Detect which cell encompasses the target text, then output its [x, y] center coordinate. 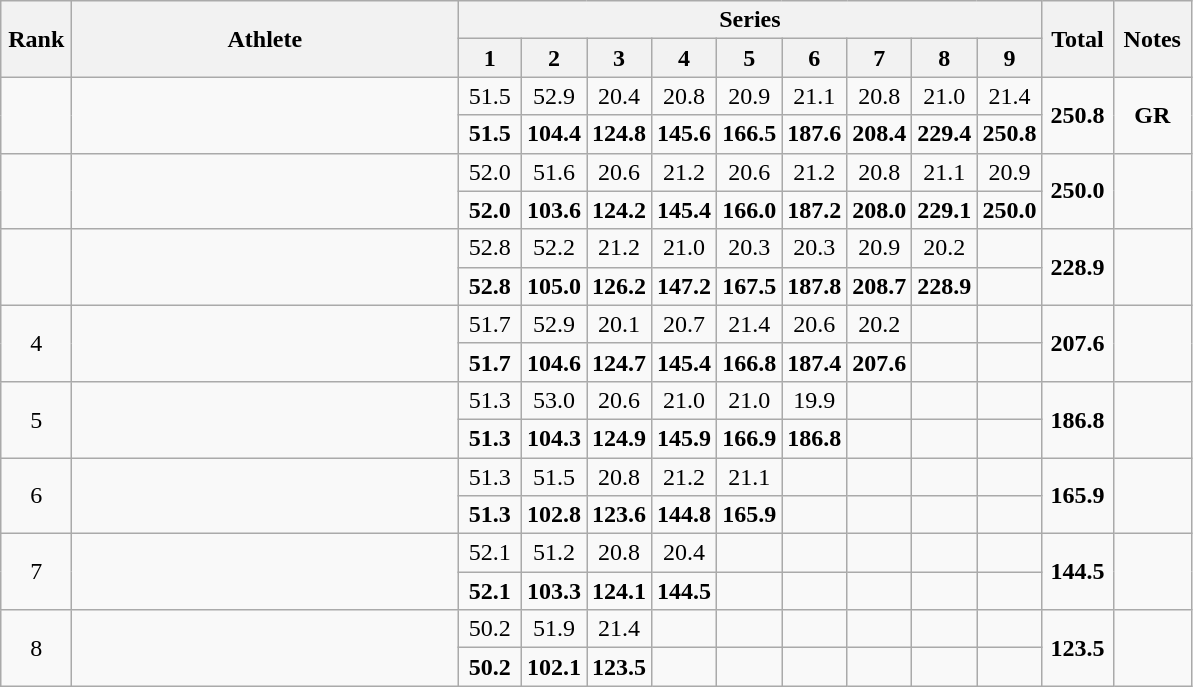
187.2 [814, 210]
187.4 [814, 362]
229.4 [944, 134]
52.2 [554, 248]
20.7 [684, 324]
51.2 [554, 553]
187.6 [814, 134]
20.1 [618, 324]
103.6 [554, 210]
187.8 [814, 286]
GR [1152, 115]
105.0 [554, 286]
124.8 [618, 134]
Rank [36, 39]
124.7 [618, 362]
19.9 [814, 400]
229.1 [944, 210]
208.4 [880, 134]
104.6 [554, 362]
166.8 [750, 362]
208.7 [880, 286]
166.0 [750, 210]
104.3 [554, 438]
166.9 [750, 438]
124.2 [618, 210]
Total [1078, 39]
53.0 [554, 400]
145.6 [684, 134]
145.9 [684, 438]
104.4 [554, 134]
51.6 [554, 172]
102.8 [554, 515]
144.8 [684, 515]
Athlete [265, 39]
1 [490, 58]
147.2 [684, 286]
3 [618, 58]
126.2 [618, 286]
Series [750, 20]
208.0 [880, 210]
102.1 [554, 667]
167.5 [750, 286]
51.9 [554, 629]
124.1 [618, 591]
124.9 [618, 438]
166.5 [750, 134]
123.6 [618, 515]
103.3 [554, 591]
2 [554, 58]
9 [1010, 58]
Notes [1152, 39]
